Search for the cell housing the specified text and yield its [x, y] center coordinate. 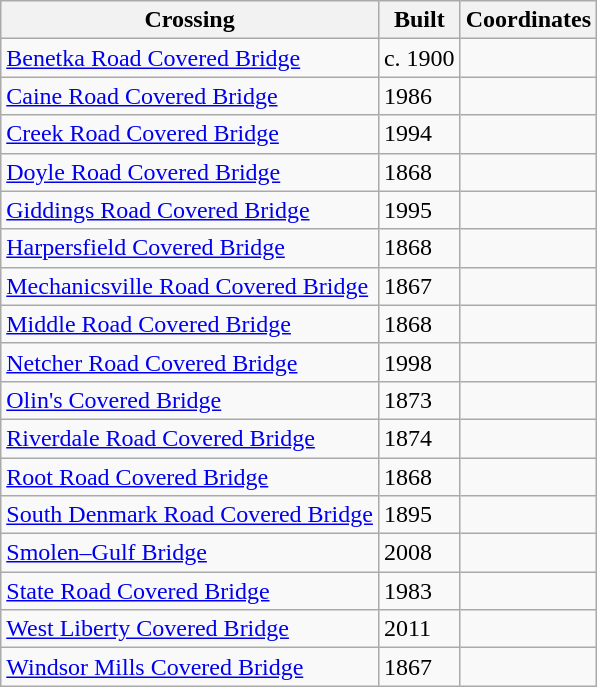
1873 [419, 400]
Built [419, 20]
Giddings Road Covered Bridge [190, 210]
Doyle Road Covered Bridge [190, 172]
Middle Road Covered Bridge [190, 324]
Olin's Covered Bridge [190, 400]
c. 1900 [419, 58]
Coordinates [528, 20]
1983 [419, 591]
Windsor Mills Covered Bridge [190, 667]
Harpersfield Covered Bridge [190, 248]
1986 [419, 96]
State Road Covered Bridge [190, 591]
2008 [419, 553]
1995 [419, 210]
Creek Road Covered Bridge [190, 134]
Crossing [190, 20]
Mechanicsville Road Covered Bridge [190, 286]
1994 [419, 134]
1998 [419, 362]
Riverdale Road Covered Bridge [190, 438]
1874 [419, 438]
Benetka Road Covered Bridge [190, 58]
Netcher Road Covered Bridge [190, 362]
South Denmark Road Covered Bridge [190, 515]
2011 [419, 629]
Smolen–Gulf Bridge [190, 553]
Caine Road Covered Bridge [190, 96]
1895 [419, 515]
West Liberty Covered Bridge [190, 629]
Root Road Covered Bridge [190, 477]
